Output the (X, Y) coordinate of the center of the cell containing the given text.  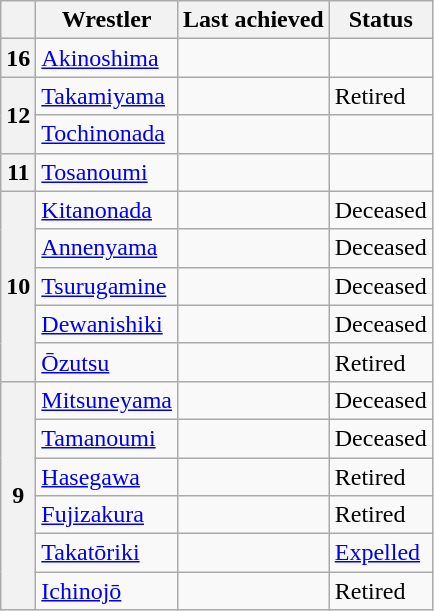
Tochinonada (107, 134)
11 (18, 172)
Tamanoumi (107, 438)
Takamiyama (107, 96)
Mitsuneyama (107, 400)
Ōzutsu (107, 362)
Dewanishiki (107, 324)
Expelled (380, 553)
Takatōriki (107, 553)
Fujizakura (107, 515)
Kitanonada (107, 210)
Ichinojō (107, 591)
9 (18, 495)
Tsurugamine (107, 286)
12 (18, 115)
Akinoshima (107, 58)
Wrestler (107, 20)
Last achieved (254, 20)
16 (18, 58)
Tosanoumi (107, 172)
Hasegawa (107, 477)
10 (18, 286)
Annenyama (107, 248)
Status (380, 20)
